For the text-containing cell, return its midpoint in [x, y] coordinate format. 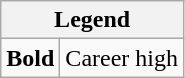
Bold [30, 58]
Career high [122, 58]
Legend [92, 20]
